Capture the cell that displays the provided text and extract its [X, Y] central coordinate. 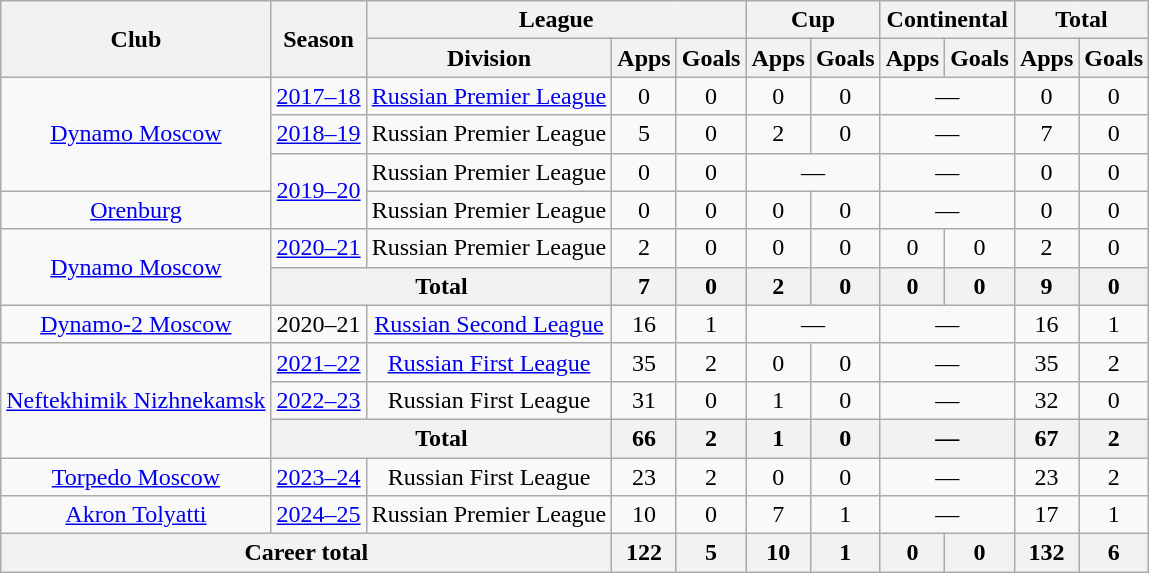
32 [1046, 400]
2021–22 [318, 362]
Neftekhimik Nizhnekamsk [136, 400]
Akron Tolyatti [136, 515]
Club [136, 39]
122 [644, 553]
6 [1114, 553]
31 [644, 400]
2019–20 [318, 191]
Season [318, 39]
2023–24 [318, 477]
9 [1046, 286]
Dynamo-2 Moscow [136, 324]
Cup [813, 20]
2017–18 [318, 96]
2018–19 [318, 134]
Russian Second League [489, 324]
2022–23 [318, 400]
132 [1046, 553]
Orenburg [136, 210]
Division [489, 58]
League [556, 20]
2024–25 [318, 515]
17 [1046, 515]
66 [644, 438]
Torpedo Moscow [136, 477]
67 [1046, 438]
Career total [306, 553]
Continental [947, 20]
